Output the (X, Y) coordinate of the center of the cell containing the given text.  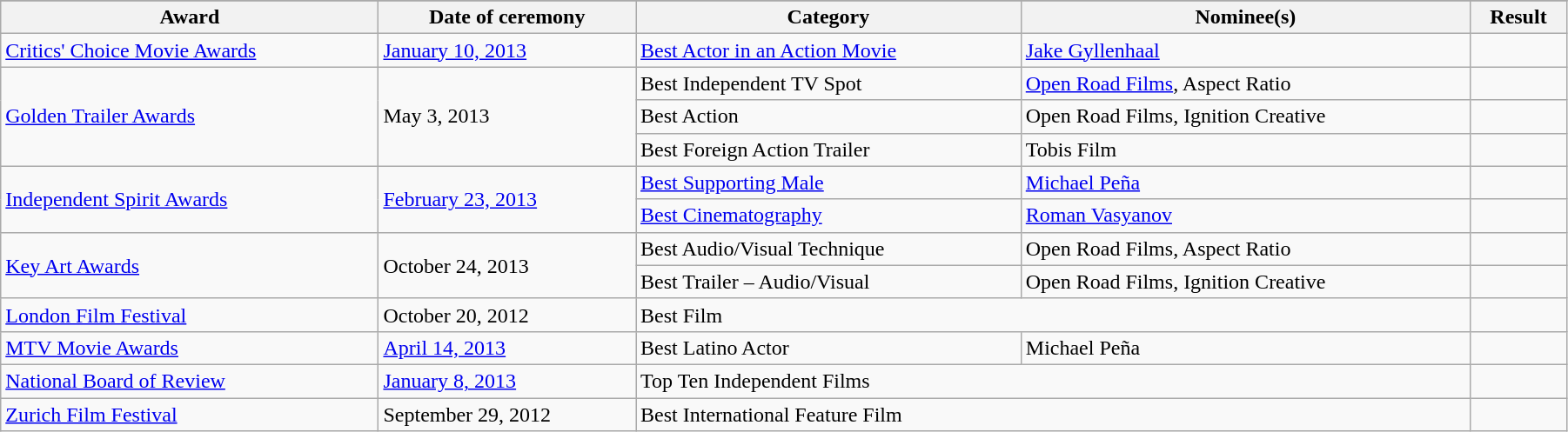
Date of ceremony (507, 17)
Best Supporting Male (828, 183)
Critics' Choice Movie Awards (190, 50)
Best Foreign Action Trailer (828, 150)
Tobis Film (1245, 150)
April 14, 2013 (507, 348)
Best Film (1053, 315)
Golden Trailer Awards (190, 116)
Best Audio/Visual Technique (828, 249)
October 20, 2012 (507, 315)
May 3, 2013 (507, 116)
Nominee(s) (1245, 17)
Best Cinematography (828, 216)
January 8, 2013 (507, 381)
Best Trailer – Audio/Visual (828, 282)
Top Ten Independent Films (1053, 381)
Result (1518, 17)
January 10, 2013 (507, 50)
Jake Gyllenhaal (1245, 50)
Roman Vasyanov (1245, 216)
Best International Feature Film (1053, 415)
February 23, 2013 (507, 199)
National Board of Review (190, 381)
September 29, 2012 (507, 415)
London Film Festival (190, 315)
Best Latino Actor (828, 348)
Zurich Film Festival (190, 415)
Category (828, 17)
October 24, 2013 (507, 265)
MTV Movie Awards (190, 348)
Best Independent TV Spot (828, 83)
Award (190, 17)
Independent Spirit Awards (190, 199)
Key Art Awards (190, 265)
Best Actor in an Action Movie (828, 50)
Best Action (828, 116)
